Capture the cell that displays the provided text and extract its [X, Y] central coordinate. 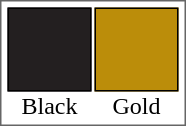
Gold [136, 106]
Black [50, 106]
